Determine the [X, Y] coordinate at the center of the cell enclosing the given text.  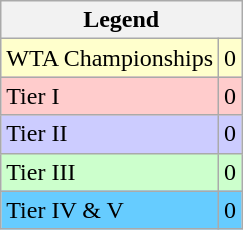
WTA Championships [110, 58]
Tier I [110, 96]
Tier III [110, 172]
Legend [122, 20]
Tier II [110, 134]
Tier IV & V [110, 210]
